Find where the given text appears and provide that cell's center as (X, Y) coordinate. 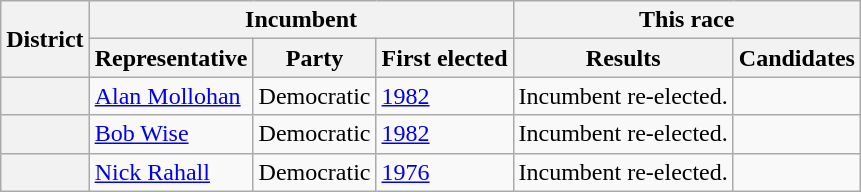
Nick Rahall (171, 172)
District (45, 39)
Incumbent (301, 20)
Results (623, 58)
First elected (444, 58)
1976 (444, 172)
Candidates (796, 58)
Bob Wise (171, 134)
This race (686, 20)
Party (314, 58)
Alan Mollohan (171, 96)
Representative (171, 58)
